Capture the cell that displays the provided text and extract its (X, Y) central coordinate. 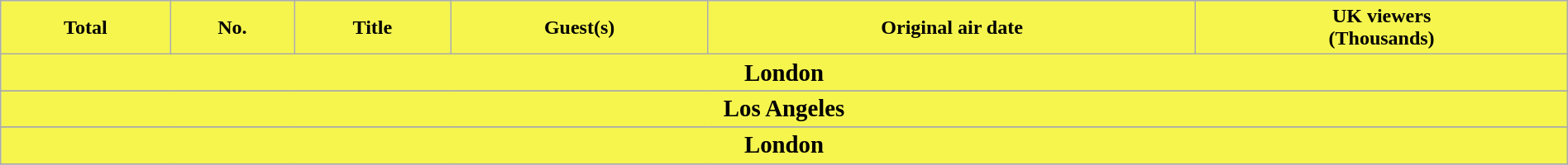
UK viewers(Thousands) (1381, 28)
Original air date (952, 28)
Los Angeles (784, 109)
No. (232, 28)
Guest(s) (579, 28)
Title (372, 28)
Total (86, 28)
